Output the (X, Y) coordinate of the center of the cell containing the given text.  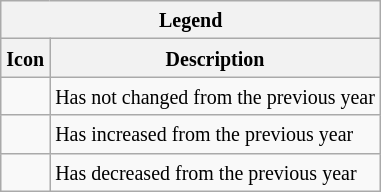
Legend (191, 20)
Has increased from the previous year (216, 134)
Icon (26, 58)
Description (216, 58)
Has decreased from the previous year (216, 172)
Has not changed from the previous year (216, 96)
